Detect which cell encompasses the target text, then output its (x, y) center coordinate. 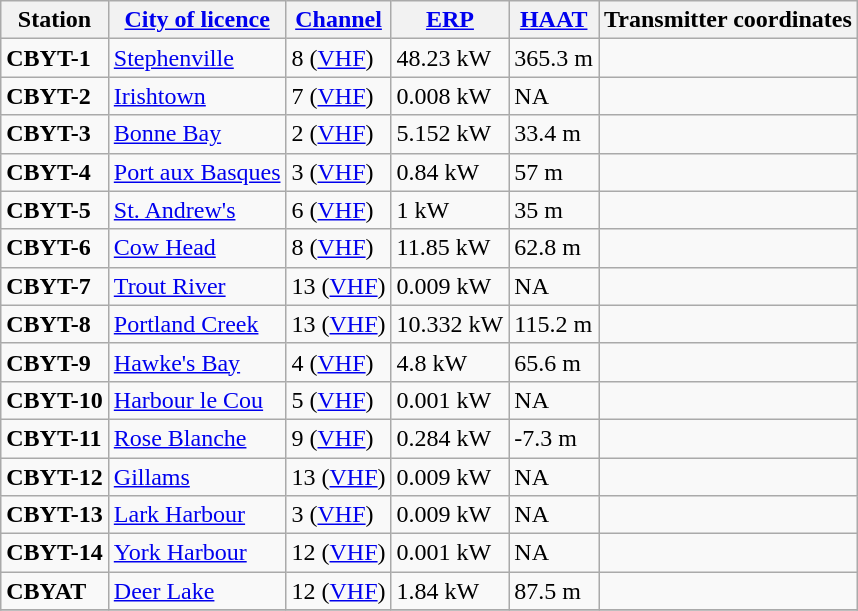
CBYT-10 (55, 400)
62.8 m (554, 248)
CBYT-14 (55, 553)
Portland Creek (197, 324)
CBYT-3 (55, 134)
CBYT-9 (55, 362)
10.332 kW (450, 324)
0.284 kW (450, 438)
2 (VHF) (338, 134)
5.152 kW (450, 134)
33.4 m (554, 134)
7 (VHF) (338, 96)
Irishtown (197, 96)
115.2 m (554, 324)
CBYT-2 (55, 96)
Transmitter coordinates (728, 20)
11.85 kW (450, 248)
CBYT-13 (55, 515)
4.8 kW (450, 362)
CBYAT (55, 591)
St. Andrew's (197, 210)
0.84 kW (450, 172)
48.23 kW (450, 58)
Gillams (197, 477)
35 m (554, 210)
CBYT-12 (55, 477)
87.5 m (554, 591)
HAAT (554, 20)
1 kW (450, 210)
CBYT-8 (55, 324)
Station (55, 20)
9 (VHF) (338, 438)
Hawke's Bay (197, 362)
4 (VHF) (338, 362)
57 m (554, 172)
Stephenville (197, 58)
5 (VHF) (338, 400)
CBYT-7 (55, 286)
CBYT-11 (55, 438)
-7.3 m (554, 438)
0.008 kW (450, 96)
CBYT-1 (55, 58)
Port aux Basques (197, 172)
6 (VHF) (338, 210)
Channel (338, 20)
1.84 kW (450, 591)
CBYT-6 (55, 248)
York Harbour (197, 553)
Rose Blanche (197, 438)
City of licence (197, 20)
Trout River (197, 286)
365.3 m (554, 58)
Deer Lake (197, 591)
65.6 m (554, 362)
Cow Head (197, 248)
Harbour le Cou (197, 400)
Lark Harbour (197, 515)
Bonne Bay (197, 134)
CBYT-5 (55, 210)
CBYT-4 (55, 172)
ERP (450, 20)
